Return (x, y) of the center of cell containing provided text 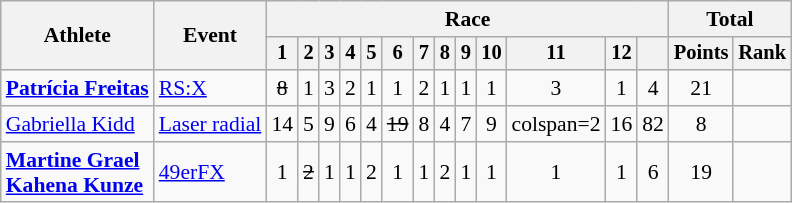
10 (491, 54)
12 (622, 54)
82 (653, 124)
Gabriella Kidd (78, 124)
Patrícia Freitas (78, 88)
49erFX (210, 172)
11 (556, 54)
Laser radial (210, 124)
colspan=2 (556, 124)
Total (730, 19)
Athlete (78, 36)
RS:X (210, 88)
Martine GraelKahena Kunze (78, 172)
Rank (762, 54)
Points (701, 54)
Race (468, 19)
16 (622, 124)
14 (282, 124)
Event (210, 36)
21 (701, 88)
